Search for the cell housing the specified text and yield its [x, y] center coordinate. 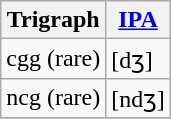
[dʒ] [138, 59]
cgg (rare) [54, 59]
[ndʒ] [138, 98]
ncg (rare) [54, 98]
Trigraph [54, 20]
IPA [138, 20]
